Identify which cell holds the provided text, then report its (X, Y) central coordinate. 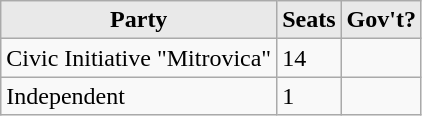
Seats (309, 20)
Independent (139, 96)
Party (139, 20)
14 (309, 58)
Gov't? (381, 20)
1 (309, 96)
Civic Initiative "Mitrovica" (139, 58)
